Find where the given text appears and provide that cell's center as (X, Y) coordinate. 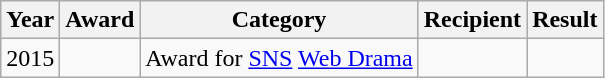
2015 (30, 58)
Award for SNS Web Drama (279, 58)
Result (565, 20)
Recipient (472, 20)
Award (100, 20)
Year (30, 20)
Category (279, 20)
